For the text-containing cell, return its midpoint in [X, Y] coordinate format. 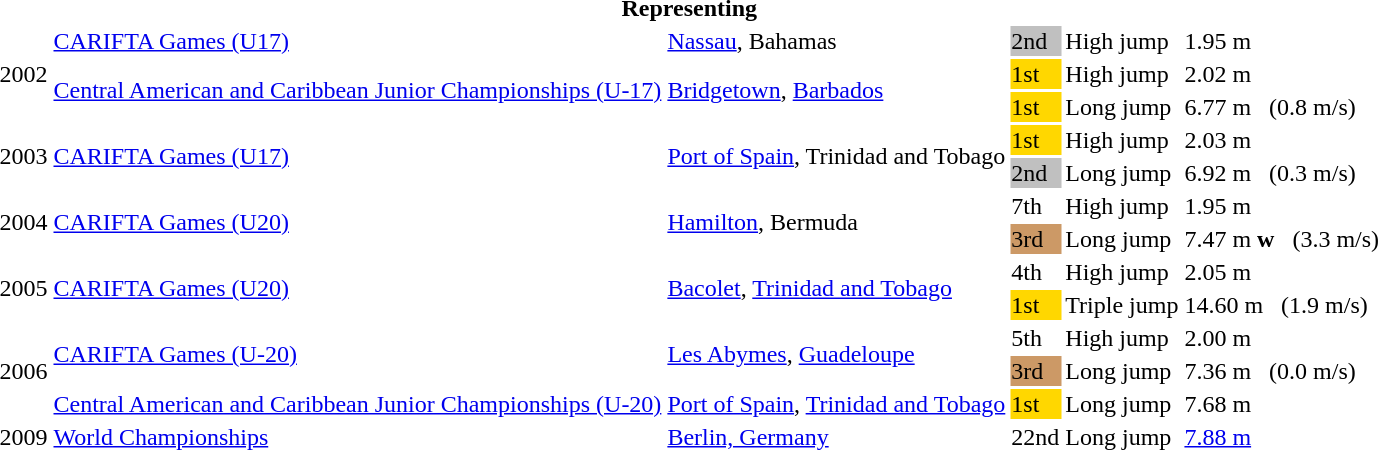
Bacolet, Trinidad and Tobago [836, 288]
4th [1036, 272]
Hamilton, Bermuda [836, 222]
Les Abymes, Guadeloupe [836, 354]
7th [1036, 206]
CARIFTA Games (U-20) [358, 354]
Triple jump [1122, 305]
Nassau, Bahamas [836, 41]
Central American and Caribbean Junior Championships (U-20) [358, 404]
Central American and Caribbean Junior Championships (U-17) [358, 90]
Bridgetown, Barbados [836, 90]
5th [1036, 338]
